Search for the cell housing the specified text and yield its [X, Y] center coordinate. 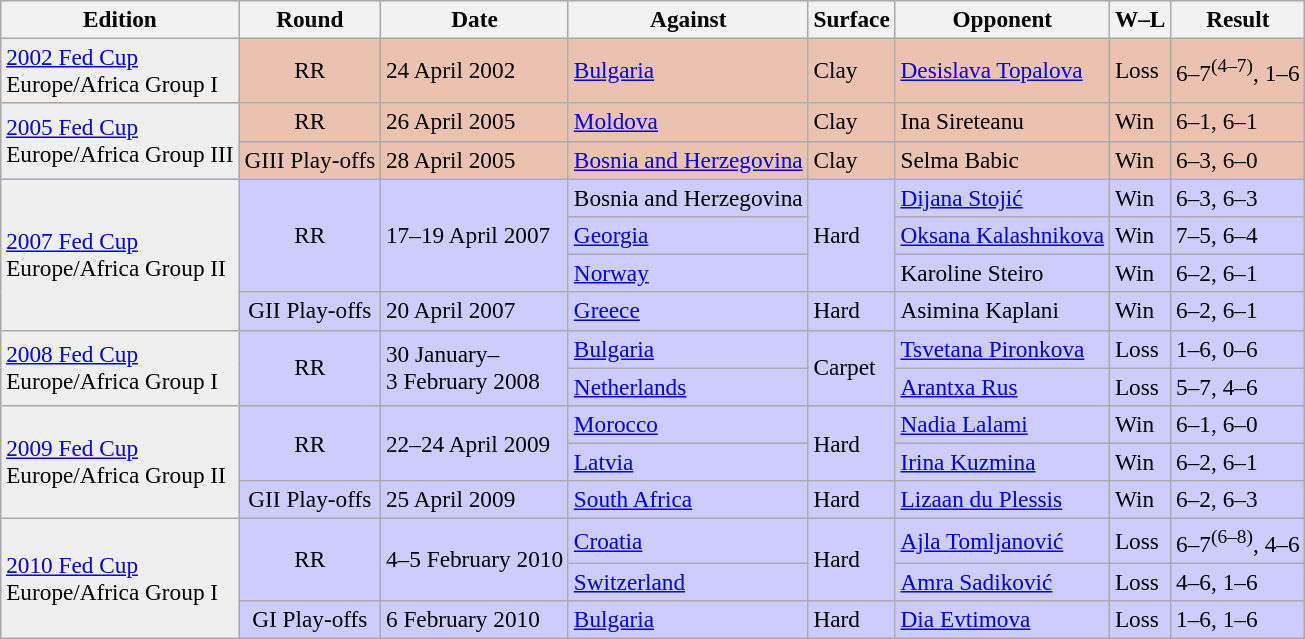
Moldova [688, 122]
28 April 2005 [475, 160]
6–2, 6–3 [1238, 500]
1–6, 1–6 [1238, 619]
2010 Fed CupEurope/Africa Group I [120, 578]
Tsvetana Pironkova [1002, 349]
Ina Sireteanu [1002, 122]
Opponent [1002, 19]
2007 Fed CupEurope/Africa Group II [120, 254]
Dijana Stojić [1002, 197]
22–24 April 2009 [475, 443]
Lizaan du Plessis [1002, 500]
2005 Fed CupEurope/Africa Group III [120, 141]
Asimina Kaplani [1002, 311]
6–7(4–7), 1–6 [1238, 70]
Netherlands [688, 386]
2009 Fed CupEurope/Africa Group II [120, 462]
Switzerland [688, 581]
W–L [1140, 19]
Round [310, 19]
Karoline Steiro [1002, 273]
Morocco [688, 424]
Croatia [688, 540]
5–7, 4–6 [1238, 386]
20 April 2007 [475, 311]
6–1, 6–0 [1238, 424]
30 January–3 February 2008 [475, 368]
6–1, 6–1 [1238, 122]
6 February 2010 [475, 619]
7–5, 6–4 [1238, 235]
GIII Play-offs [310, 160]
Ajla Tomljanović [1002, 540]
Selma Babic [1002, 160]
Oksana Kalashnikova [1002, 235]
Greece [688, 311]
Dia Evtimova [1002, 619]
Amra Sadiković [1002, 581]
Result [1238, 19]
Date [475, 19]
Georgia [688, 235]
24 April 2002 [475, 70]
Norway [688, 273]
Arantxa Rus [1002, 386]
6–7(6–8), 4–6 [1238, 540]
1–6, 0–6 [1238, 349]
Latvia [688, 462]
Edition [120, 19]
Surface [852, 19]
2002 Fed CupEurope/Africa Group I [120, 70]
Desislava Topalova [1002, 70]
2008 Fed CupEurope/Africa Group I [120, 368]
4–6, 1–6 [1238, 581]
Carpet [852, 368]
6–3, 6–0 [1238, 160]
17–19 April 2007 [475, 234]
4–5 February 2010 [475, 559]
26 April 2005 [475, 122]
Irina Kuzmina [1002, 462]
Nadia Lalami [1002, 424]
South Africa [688, 500]
6–3, 6–3 [1238, 197]
25 April 2009 [475, 500]
Against [688, 19]
GI Play-offs [310, 619]
